Identify which cell holds the provided text, then report its [x, y] central coordinate. 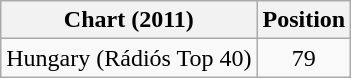
Hungary (Rádiós Top 40) [129, 58]
79 [304, 58]
Chart (2011) [129, 20]
Position [304, 20]
